Locate the cell with the specified text and output its (x, y) center coordinate. 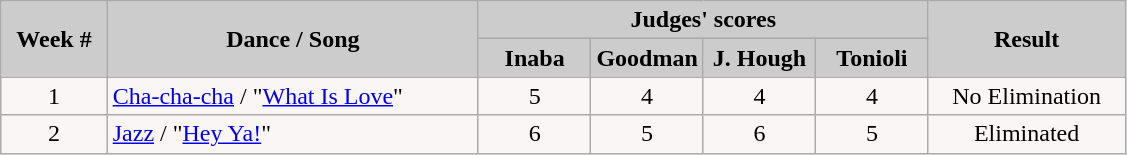
1 (54, 96)
Tonioli (872, 58)
Judges' scores (703, 20)
Eliminated (1026, 134)
Dance / Song (292, 39)
Result (1026, 39)
J. Hough (759, 58)
Goodman (647, 58)
Inaba (534, 58)
Cha-cha-cha / "What Is Love" (292, 96)
No Elimination (1026, 96)
Week # (54, 39)
2 (54, 134)
Jazz / "Hey Ya!" (292, 134)
